Scan for the cell matching the given text and deliver its (X, Y) coordinate at center. 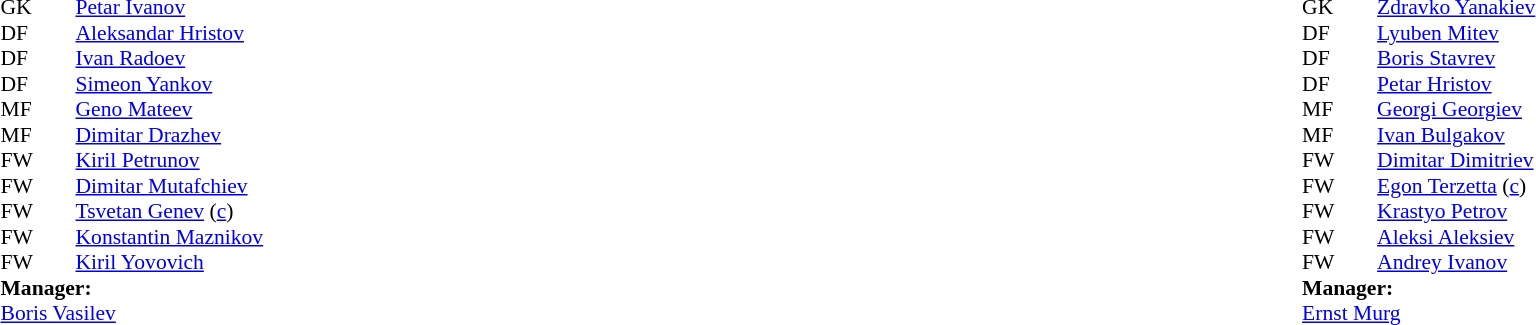
Geno Mateev (170, 109)
Dimitar Dimitriev (1456, 161)
Konstantin Maznikov (170, 237)
Andrey Ivanov (1456, 263)
Boris Stavrev (1456, 59)
Kiril Petrunov (170, 161)
Tsvetan Genev (c) (170, 211)
Simeon Yankov (170, 84)
Ivan Bulgakov (1456, 135)
Ivan Radoev (170, 59)
Egon Terzetta (c) (1456, 186)
Krastyo Petrov (1456, 211)
Petar Hristov (1456, 84)
Lyuben Mitev (1456, 33)
Kiril Yovovich (170, 263)
Dimitar Mutafchiev (170, 186)
Aleksandar Hristov (170, 33)
Dimitar Drazhev (170, 135)
Aleksi Aleksiev (1456, 237)
Georgi Georgiev (1456, 109)
